Return the (X, Y) coordinate for the center point of the cell that contains the specified text.  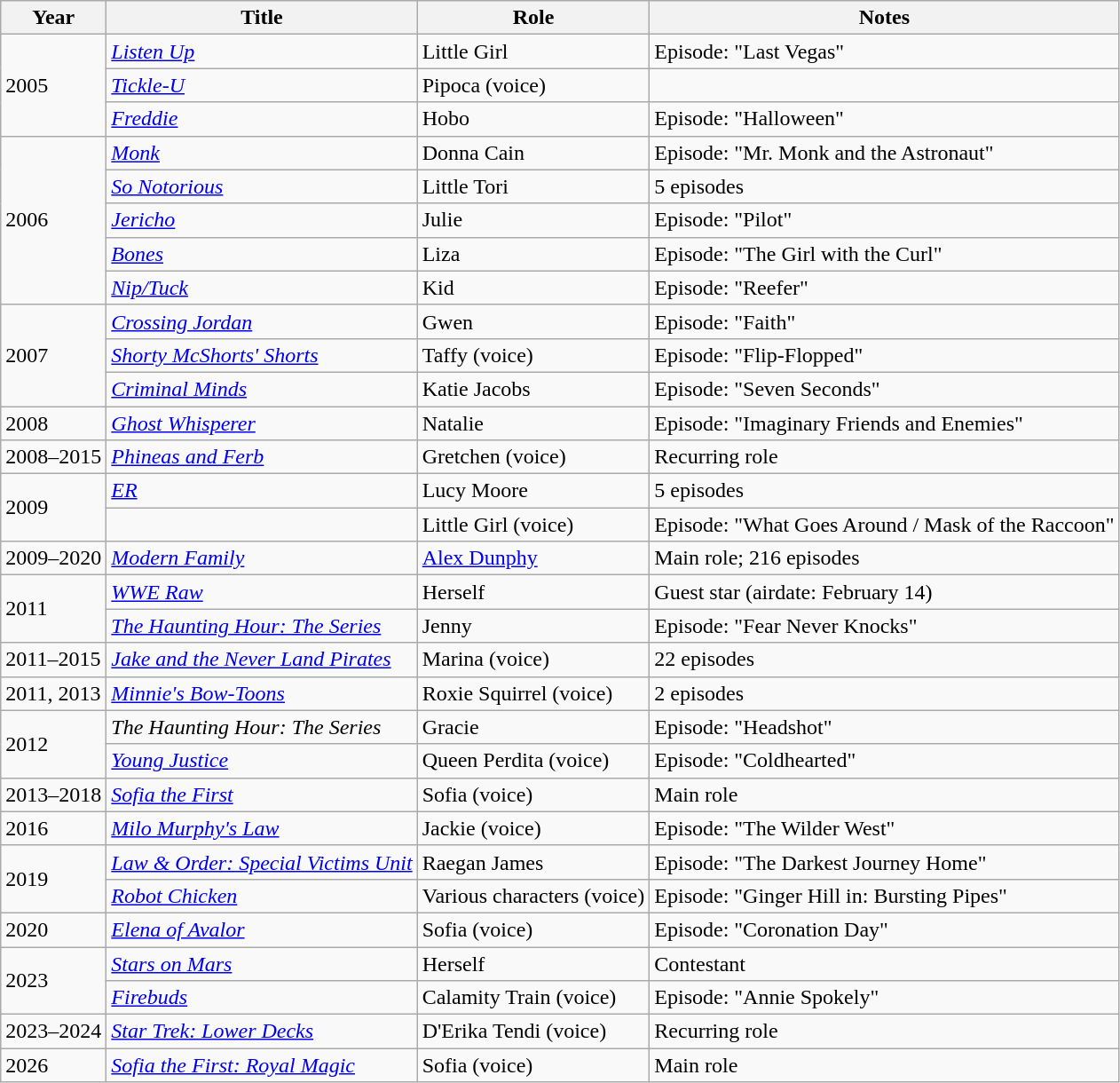
Jenny (533, 626)
Stars on Mars (262, 963)
2011–2015 (53, 660)
Marina (voice) (533, 660)
Roxie Squirrel (voice) (533, 693)
Episode: "Seven Seconds" (884, 389)
2026 (53, 1065)
2020 (53, 929)
2008–2015 (53, 457)
2009 (53, 508)
Episode: "Annie Spokely" (884, 998)
Sofia the First (262, 794)
2023 (53, 980)
Role (533, 18)
Episode: "Fear Never Knocks" (884, 626)
2011, 2013 (53, 693)
Episode: "Pilot" (884, 220)
Jericho (262, 220)
Natalie (533, 423)
Hobo (533, 119)
Minnie's Bow-Toons (262, 693)
Shorty McShorts' Shorts (262, 355)
Jake and the Never Land Pirates (262, 660)
Jackie (voice) (533, 828)
Contestant (884, 963)
Monk (262, 153)
Little Girl (voice) (533, 525)
Episode: "Faith" (884, 321)
Title (262, 18)
Freddie (262, 119)
Taffy (voice) (533, 355)
WWE Raw (262, 592)
Alex Dunphy (533, 558)
2013–2018 (53, 794)
Liza (533, 254)
Episode: "Ginger Hill in: Bursting Pipes" (884, 896)
Ghost Whisperer (262, 423)
Episode: "Reefer" (884, 288)
Donna Cain (533, 153)
Episode: "Last Vegas" (884, 51)
Episode: "Halloween" (884, 119)
Notes (884, 18)
Criminal Minds (262, 389)
2005 (53, 85)
Episode: "The Darkest Journey Home" (884, 862)
Julie (533, 220)
Tickle-U (262, 85)
Nip/Tuck (262, 288)
Episode: "Coronation Day" (884, 929)
Milo Murphy's Law (262, 828)
Gretchen (voice) (533, 457)
2008 (53, 423)
Episode: "The Girl with the Curl" (884, 254)
2007 (53, 355)
2019 (53, 879)
Crossing Jordan (262, 321)
Episode: "Flip-Flopped" (884, 355)
Modern Family (262, 558)
Elena of Avalor (262, 929)
2012 (53, 744)
Listen Up (262, 51)
Firebuds (262, 998)
Pipoca (voice) (533, 85)
Episode: "Mr. Monk and the Astronaut" (884, 153)
2009–2020 (53, 558)
Episode: "The Wilder West" (884, 828)
Main role; 216 episodes (884, 558)
Little Tori (533, 186)
Star Trek: Lower Decks (262, 1032)
2016 (53, 828)
Episode: "What Goes Around / Mask of the Raccoon" (884, 525)
So Notorious (262, 186)
Gwen (533, 321)
ER (262, 491)
22 episodes (884, 660)
Little Girl (533, 51)
2011 (53, 609)
Bones (262, 254)
Guest star (airdate: February 14) (884, 592)
Katie Jacobs (533, 389)
Phineas and Ferb (262, 457)
Young Justice (262, 761)
Episode: "Imaginary Friends and Enemies" (884, 423)
Kid (533, 288)
Episode: "Coldhearted" (884, 761)
2023–2024 (53, 1032)
Robot Chicken (262, 896)
Year (53, 18)
Calamity Train (voice) (533, 998)
Raegan James (533, 862)
Queen Perdita (voice) (533, 761)
Various characters (voice) (533, 896)
2 episodes (884, 693)
D'Erika Tendi (voice) (533, 1032)
Gracie (533, 727)
Episode: "Headshot" (884, 727)
Sofia the First: Royal Magic (262, 1065)
Law & Order: Special Victims Unit (262, 862)
2006 (53, 220)
Lucy Moore (533, 491)
